Find where the given text appears and provide that cell's center as (x, y) coordinate. 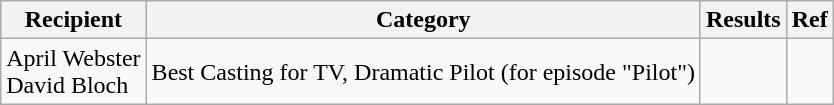
Category (423, 20)
Results (743, 20)
Best Casting for TV, Dramatic Pilot (for episode "Pilot") (423, 72)
Ref (810, 20)
April WebsterDavid Bloch (74, 72)
Recipient (74, 20)
